Output the [X, Y] coordinate of the center of the cell containing the given text.  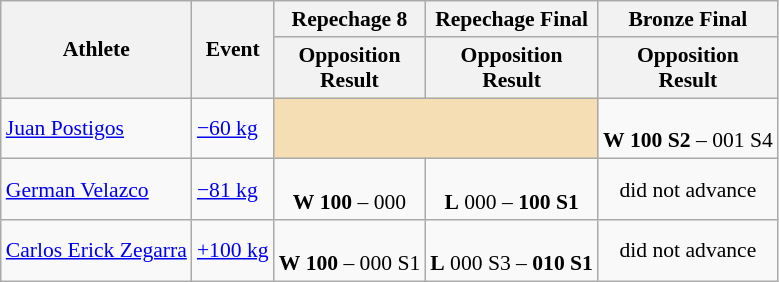
−81 kg [233, 190]
−60 kg [233, 128]
Bronze Final [688, 19]
W 100 – 000 S1 [350, 250]
Repechage Final [512, 19]
Carlos Erick Zegarra [96, 250]
L 000 S3 – 010 S1 [512, 250]
Athlete [96, 50]
Juan Postigos [96, 128]
+100 kg [233, 250]
Event [233, 50]
L 000 – 100 S1 [512, 190]
German Velazco [96, 190]
Repechage 8 [350, 19]
W 100 S2 – 001 S4 [688, 128]
W 100 – 000 [350, 190]
